Find where the given text appears and provide that cell's center as [x, y] coordinate. 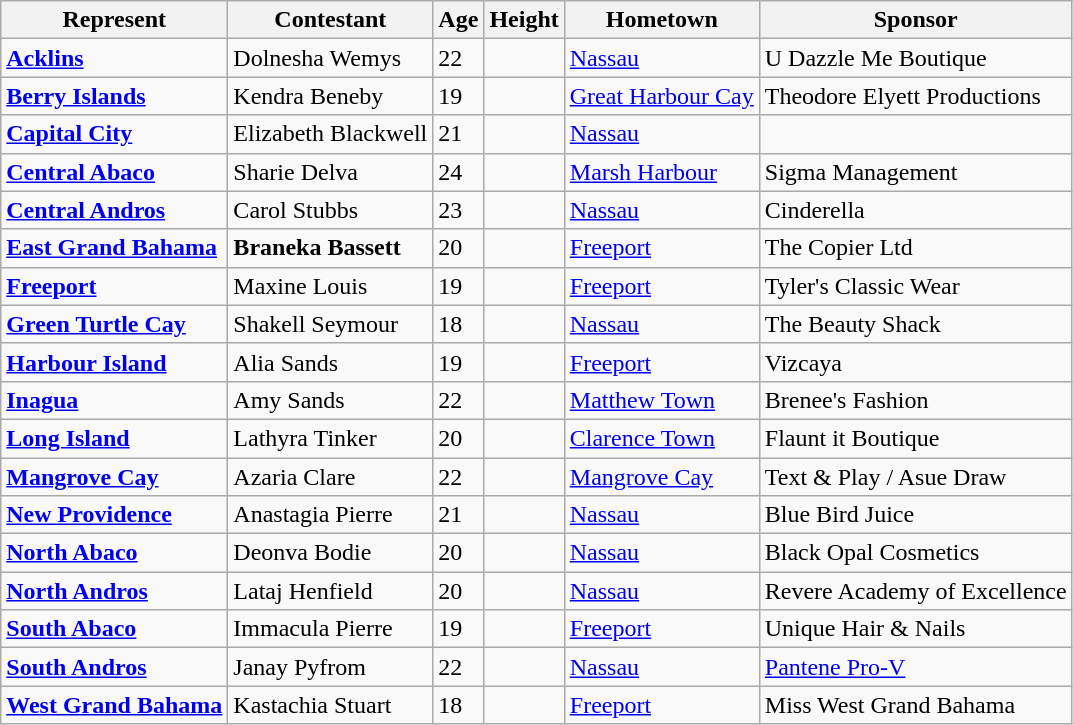
Brenee's Fashion [916, 400]
Acklins [114, 58]
Matthew Town [662, 400]
Lathyra Tinker [330, 438]
The Beauty Shack [916, 324]
Black Opal Cosmetics [916, 553]
Central Andros [114, 210]
Cinderella [916, 210]
Elizabeth Blackwell [330, 134]
Alia Sands [330, 362]
The Copier Ltd [916, 248]
Shakell Seymour [330, 324]
Amy Sands [330, 400]
Carol Stubbs [330, 210]
Azaria Clare [330, 477]
Age [458, 20]
Great Harbour Cay [662, 96]
South Abaco [114, 629]
Lataj Henfield [330, 591]
Blue Bird Juice [916, 515]
New Providence [114, 515]
23 [458, 210]
Text & Play / Asue Draw [916, 477]
Deonva Bodie [330, 553]
East Grand Bahama [114, 248]
Janay Pyfrom [330, 667]
Flaunt it Boutique [916, 438]
24 [458, 172]
Vizcaya [916, 362]
West Grand Bahama [114, 705]
Inagua [114, 400]
Hometown [662, 20]
Berry Islands [114, 96]
Kendra Beneby [330, 96]
Sponsor [916, 20]
Green Turtle Cay [114, 324]
Clarence Town [662, 438]
Kastachia Stuart [330, 705]
Capital City [114, 134]
Braneka Bassett [330, 248]
Sharie Delva [330, 172]
Pantene Pro-V [916, 667]
Maxine Louis [330, 286]
Contestant [330, 20]
Revere Academy of Excellence [916, 591]
Anastagia Pierre [330, 515]
Miss West Grand Bahama [916, 705]
Tyler's Classic Wear [916, 286]
Long Island [114, 438]
North Andros [114, 591]
Central Abaco [114, 172]
Theodore Elyett Productions [916, 96]
Represent [114, 20]
Harbour Island [114, 362]
South Andros [114, 667]
Immacula Pierre [330, 629]
Height [524, 20]
U Dazzle Me Boutique [916, 58]
Unique Hair & Nails [916, 629]
North Abaco [114, 553]
Dolnesha Wemys [330, 58]
Marsh Harbour [662, 172]
Sigma Management [916, 172]
